Return the [X, Y] coordinate for the center point of the cell that contains the specified text.  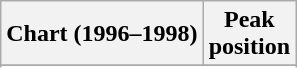
Chart (1996–1998) [102, 34]
Peakposition [249, 34]
